Output the [X, Y] coordinate of the center of the cell containing the given text.  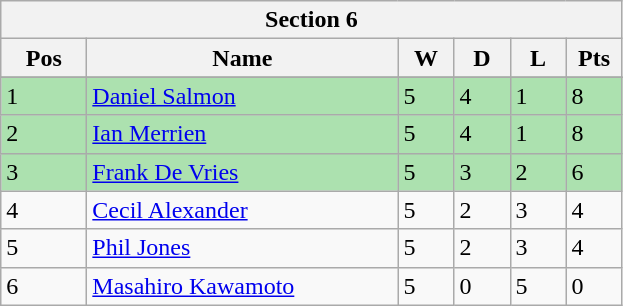
Phil Jones [242, 248]
Ian Merrien [242, 134]
Masahiro Kawamoto [242, 286]
D [482, 58]
Pos [44, 58]
Cecil Alexander [242, 210]
L [538, 58]
Frank De Vries [242, 172]
Name [242, 58]
W [426, 58]
Daniel Salmon [242, 96]
Pts [594, 58]
Section 6 [312, 20]
